Identify which cell holds the provided text, then report its [X, Y] central coordinate. 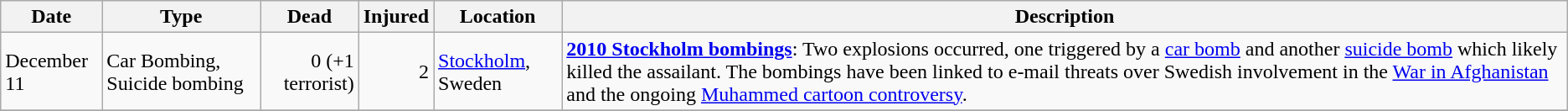
Stockholm, Sweden [498, 71]
Type [181, 17]
Injured [395, 17]
Dead [310, 17]
Description [1065, 17]
Location [498, 17]
2 [395, 71]
December 11 [52, 71]
Car Bombing, Suicide bombing [181, 71]
0 (+1 terrorist) [310, 71]
Date [52, 17]
